Scan for the cell matching the given text and deliver its [X, Y] coordinate at center. 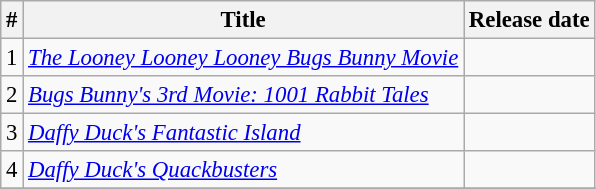
Daffy Duck's Fantastic Island [244, 133]
4 [12, 170]
2 [12, 95]
Release date [530, 20]
The Looney Looney Looney Bugs Bunny Movie [244, 58]
# [12, 20]
Bugs Bunny's 3rd Movie: 1001 Rabbit Tales [244, 95]
Title [244, 20]
Daffy Duck's Quackbusters [244, 170]
1 [12, 58]
3 [12, 133]
